Return [X, Y] of the center of cell containing provided text 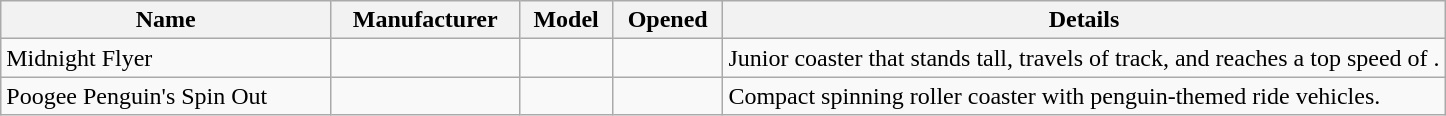
Junior coaster that stands tall, travels of track, and reaches a top speed of . [1084, 58]
Midnight Flyer [166, 58]
Poogee Penguin's Spin Out [166, 96]
Manufacturer [426, 20]
Model [566, 20]
Opened [667, 20]
Compact spinning roller coaster with penguin-themed ride vehicles. [1084, 96]
Name [166, 20]
Details [1084, 20]
